Capture the cell that displays the provided text and extract its (X, Y) central coordinate. 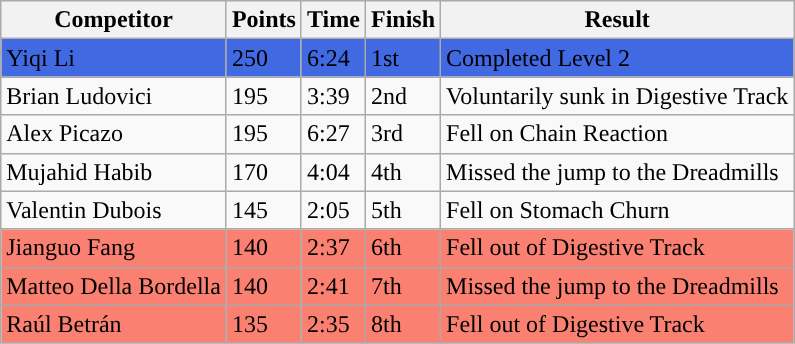
Result (618, 20)
2:35 (333, 324)
6:27 (333, 134)
3rd (402, 134)
4th (402, 172)
135 (264, 324)
7th (402, 286)
Valentin Dubois (114, 210)
2:37 (333, 248)
6th (402, 248)
4:04 (333, 172)
Fell on Stomach Churn (618, 210)
Mujahid Habib (114, 172)
Competitor (114, 20)
170 (264, 172)
250 (264, 58)
Jianguo Fang (114, 248)
1st (402, 58)
8th (402, 324)
2nd (402, 96)
145 (264, 210)
Points (264, 20)
Alex Picazo (114, 134)
6:24 (333, 58)
5th (402, 210)
2:05 (333, 210)
Finish (402, 20)
Fell on Chain Reaction (618, 134)
2:41 (333, 286)
Time (333, 20)
Raúl Betrán (114, 324)
Voluntarily sunk in Digestive Track (618, 96)
Completed Level 2 (618, 58)
Matteo Della Bordella (114, 286)
Brian Ludovici (114, 96)
3:39 (333, 96)
Yiqi Li (114, 58)
